Detect which cell encompasses the target text, then output its (x, y) center coordinate. 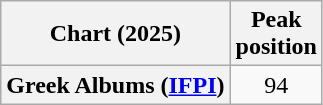
94 (276, 85)
Peakposition (276, 34)
Greek Albums (IFPI) (116, 85)
Chart (2025) (116, 34)
